Locate the cell with the specified text and output its (x, y) center coordinate. 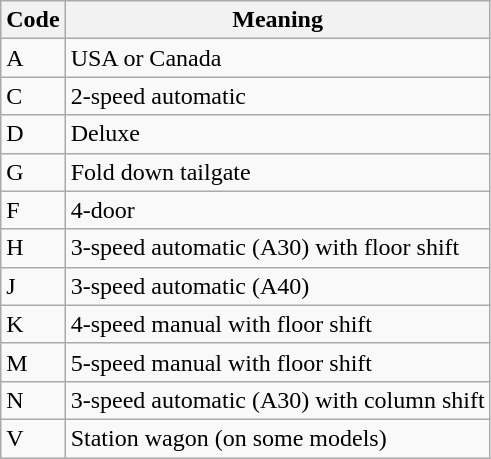
5-speed manual with floor shift (278, 362)
3-speed automatic (A30) with column shift (278, 400)
Code (33, 20)
G (33, 172)
C (33, 96)
V (33, 438)
2-speed automatic (278, 96)
USA or Canada (278, 58)
Station wagon (on some models) (278, 438)
4-speed manual with floor shift (278, 324)
K (33, 324)
J (33, 286)
Deluxe (278, 134)
3-speed automatic (A30) with floor shift (278, 248)
F (33, 210)
3-speed automatic (A40) (278, 286)
Meaning (278, 20)
H (33, 248)
Fold down tailgate (278, 172)
A (33, 58)
M (33, 362)
D (33, 134)
N (33, 400)
4-door (278, 210)
